Search for the cell housing the specified text and yield its [X, Y] center coordinate. 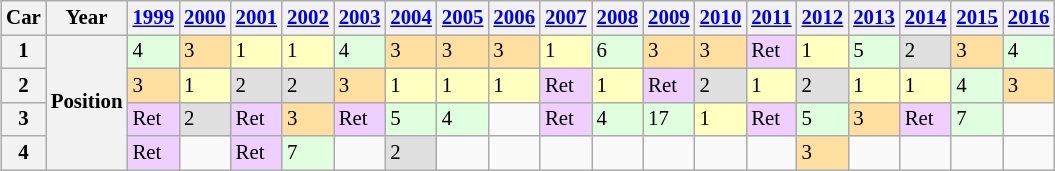
Car [24, 18]
2012 [823, 18]
6 [618, 52]
2015 [977, 18]
2000 [205, 18]
2011 [771, 18]
17 [669, 119]
2008 [618, 18]
2001 [257, 18]
2013 [874, 18]
2006 [514, 18]
2014 [926, 18]
2016 [1029, 18]
1999 [153, 18]
2002 [308, 18]
2005 [463, 18]
2010 [721, 18]
2007 [566, 18]
2004 [411, 18]
Position [87, 102]
Year [87, 18]
2003 [360, 18]
2009 [669, 18]
